Extract the (x, y) coordinate from the center of the cell holding the provided text.  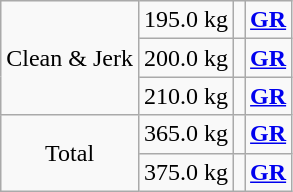
375.0 kg (186, 172)
195.0 kg (186, 20)
365.0 kg (186, 134)
Clean & Jerk (70, 58)
200.0 kg (186, 58)
210.0 kg (186, 96)
Total (70, 153)
